Locate the cell with the specified text and output its [X, Y] center coordinate. 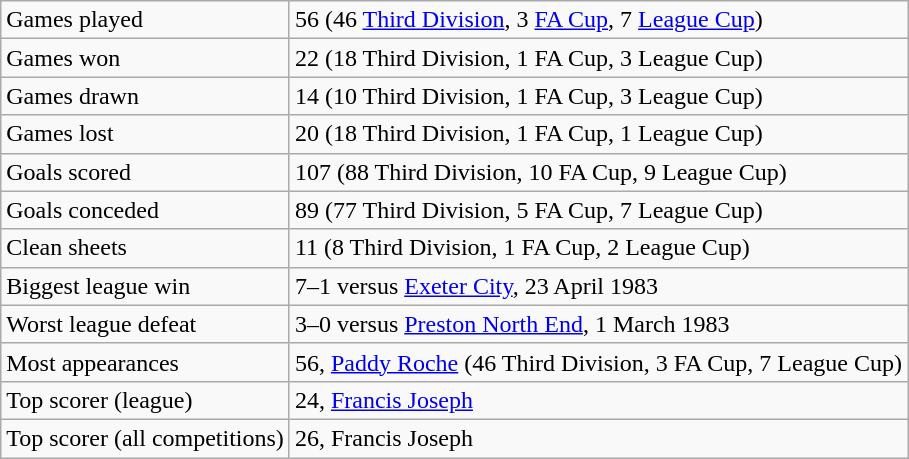
Biggest league win [146, 286]
56 (46 Third Division, 3 FA Cup, 7 League Cup) [598, 20]
14 (10 Third Division, 1 FA Cup, 3 League Cup) [598, 96]
Goals conceded [146, 210]
Top scorer (all competitions) [146, 438]
20 (18 Third Division, 1 FA Cup, 1 League Cup) [598, 134]
Games lost [146, 134]
Clean sheets [146, 248]
Games won [146, 58]
Goals scored [146, 172]
3–0 versus Preston North End, 1 March 1983 [598, 324]
Games drawn [146, 96]
22 (18 Third Division, 1 FA Cup, 3 League Cup) [598, 58]
107 (88 Third Division, 10 FA Cup, 9 League Cup) [598, 172]
7–1 versus Exeter City, 23 April 1983 [598, 286]
26, Francis Joseph [598, 438]
24, Francis Joseph [598, 400]
56, Paddy Roche (46 Third Division, 3 FA Cup, 7 League Cup) [598, 362]
Worst league defeat [146, 324]
89 (77 Third Division, 5 FA Cup, 7 League Cup) [598, 210]
11 (8 Third Division, 1 FA Cup, 2 League Cup) [598, 248]
Games played [146, 20]
Top scorer (league) [146, 400]
Most appearances [146, 362]
